Detect which cell encompasses the target text, then output its (x, y) center coordinate. 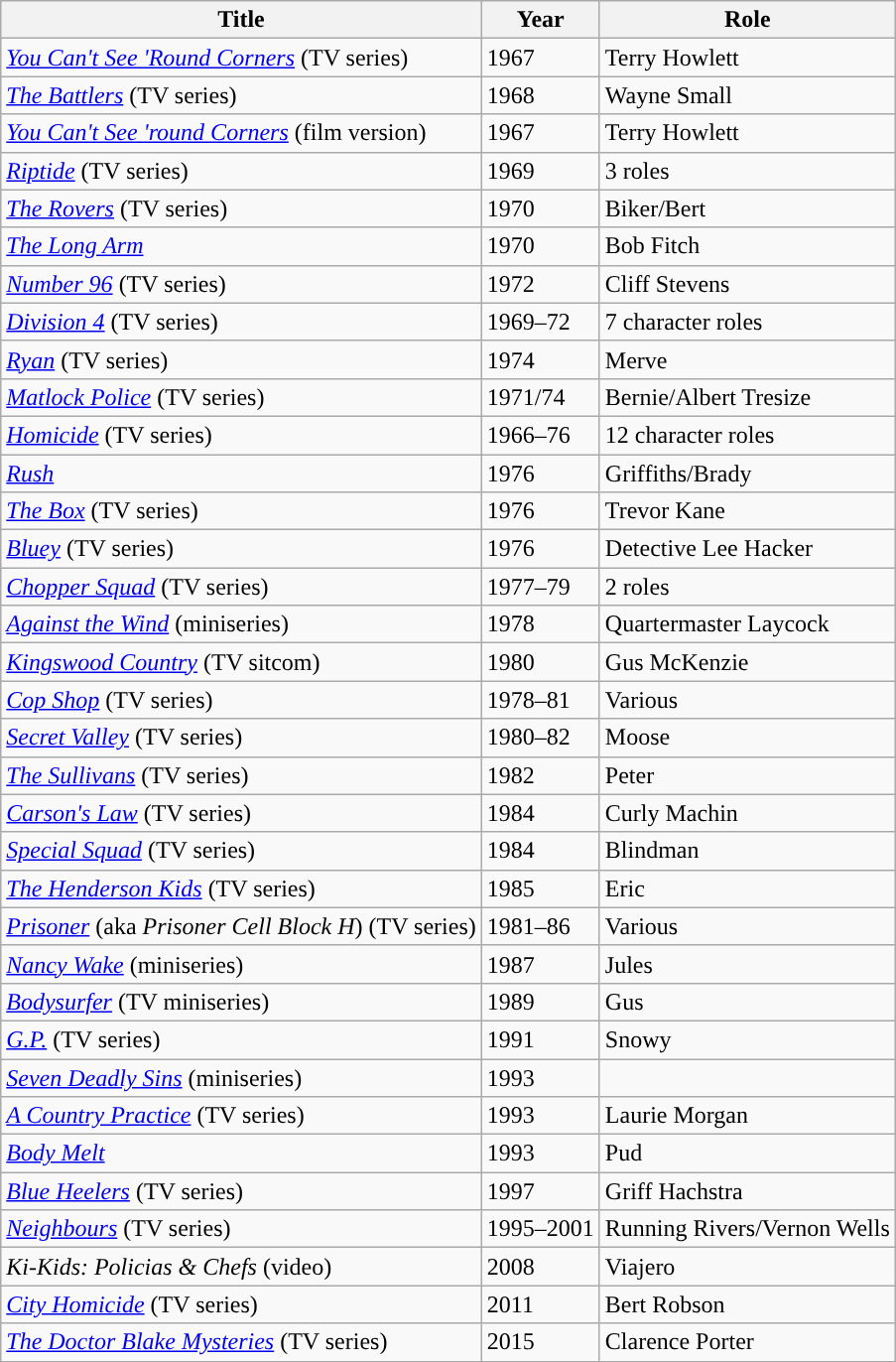
1966–76 (540, 435)
Matlock Police (TV series) (241, 397)
Neighbours (TV series) (241, 1229)
Homicide (TV series) (241, 435)
1972 (540, 284)
Division 4 (TV series) (241, 322)
Biker/Bert (747, 208)
Bob Fitch (747, 246)
City Homicide (TV series) (241, 1304)
Snowy (747, 1039)
Seven Deadly Sins (miniseries) (241, 1077)
G.P. (TV series) (241, 1039)
Clarence Porter (747, 1342)
The Box (TV series) (241, 511)
Bert Robson (747, 1304)
1985 (540, 888)
7 character roles (747, 322)
Peter (747, 775)
1991 (540, 1039)
Special Squad (TV series) (241, 851)
1980 (540, 662)
1980–82 (540, 738)
Detective Lee Hacker (747, 549)
1995–2001 (540, 1229)
The Sullivans (TV series) (241, 775)
Cliff Stevens (747, 284)
You Can't See 'Round Corners (TV series) (241, 58)
Trevor Kane (747, 511)
Laurie Morgan (747, 1116)
1978 (540, 624)
The Long Arm (241, 246)
You Can't See 'round Corners (film version) (241, 133)
Against the Wind (miniseries) (241, 624)
A Country Practice (TV series) (241, 1116)
2015 (540, 1342)
12 character roles (747, 435)
Viajero (747, 1267)
Running Rivers/Vernon Wells (747, 1229)
Ryan (TV series) (241, 359)
Bluey (TV series) (241, 549)
Nancy Wake (miniseries) (241, 964)
Gus (747, 1002)
Blindman (747, 851)
Chopper Squad (TV series) (241, 587)
Rush (241, 474)
Cop Shop (TV series) (241, 700)
1989 (540, 1002)
Griffiths/Brady (747, 474)
Bodysurfer (TV miniseries) (241, 1002)
Prisoner (aka Prisoner Cell Block H) (TV series) (241, 926)
Kingswood Country (TV sitcom) (241, 662)
Quartermaster Laycock (747, 624)
1987 (540, 964)
1978–81 (540, 700)
1997 (540, 1191)
The Henderson Kids (TV series) (241, 888)
1974 (540, 359)
2011 (540, 1304)
2 roles (747, 587)
1969–72 (540, 322)
Bernie/Albert Tresize (747, 397)
Jules (747, 964)
Body Melt (241, 1154)
1982 (540, 775)
Riptide (TV series) (241, 171)
The Battlers (TV series) (241, 95)
3 roles (747, 171)
Title (241, 20)
The Doctor Blake Mysteries (TV series) (241, 1342)
Griff Hachstra (747, 1191)
Wayne Small (747, 95)
Pud (747, 1154)
Secret Valley (TV series) (241, 738)
The Rovers (TV series) (241, 208)
Ki-Kids: Policias & Chefs (video) (241, 1267)
Merve (747, 359)
Curly Machin (747, 813)
Year (540, 20)
1977–79 (540, 587)
Blue Heelers (TV series) (241, 1191)
1969 (540, 171)
Gus McKenzie (747, 662)
Eric (747, 888)
1981–86 (540, 926)
Moose (747, 738)
1968 (540, 95)
2008 (540, 1267)
Number 96 (TV series) (241, 284)
Carson's Law (TV series) (241, 813)
1971/74 (540, 397)
Role (747, 20)
